Scan for the cell matching the given text and deliver its [X, Y] coordinate at center. 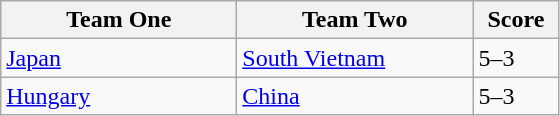
Team One [119, 20]
South Vietnam [355, 58]
Japan [119, 58]
Hungary [119, 96]
Team Two [355, 20]
China [355, 96]
Score [516, 20]
